Find where the given text appears and provide that cell's center as [X, Y] coordinate. 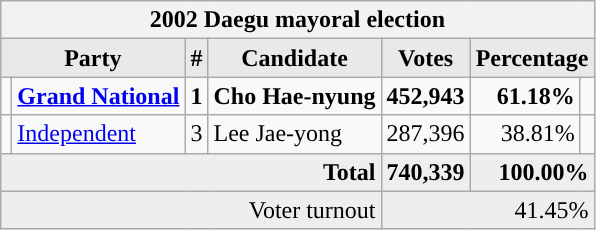
Votes [426, 58]
Party [93, 58]
Candidate [294, 58]
2002 Daegu mayoral election [298, 20]
41.45% [488, 210]
# [196, 58]
Independent [98, 134]
Total [191, 172]
452,943 [426, 96]
Lee Jae-yong [294, 134]
287,396 [426, 134]
Cho Hae-nyung [294, 96]
Grand National [98, 96]
38.81% [525, 134]
61.18% [525, 96]
100.00% [532, 172]
740,339 [426, 172]
1 [196, 96]
3 [196, 134]
Percentage [532, 58]
Voter turnout [191, 210]
